Search for the cell housing the specified text and yield its (x, y) center coordinate. 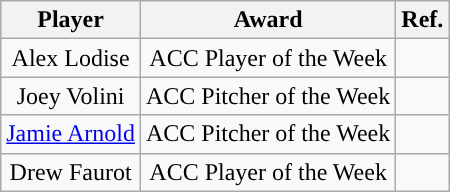
Alex Lodise (71, 58)
Jamie Arnold (71, 134)
Ref. (422, 20)
Drew Faurot (71, 172)
Player (71, 20)
Joey Volini (71, 96)
Award (268, 20)
